Return the (X, Y) coordinate for the center point of the cell that contains the specified text.  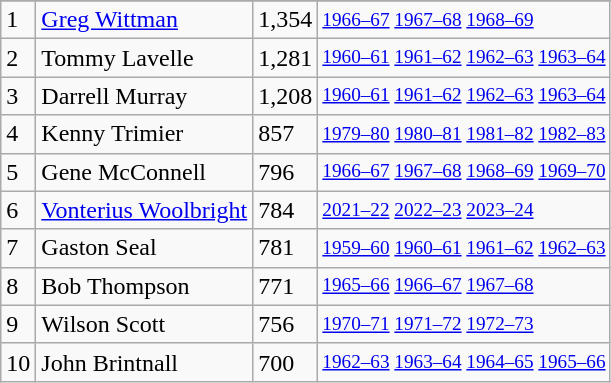
John Brintnall (144, 362)
7 (18, 248)
756 (286, 324)
796 (286, 172)
4 (18, 134)
1966–67 1967–68 1968–69 1969–70 (464, 172)
Gene McConnell (144, 172)
1,281 (286, 58)
857 (286, 134)
Gaston Seal (144, 248)
Kenny Trimier (144, 134)
Wilson Scott (144, 324)
700 (286, 362)
2021–22 2022–23 2023–24 (464, 210)
8 (18, 286)
2 (18, 58)
Greg Wittman (144, 20)
781 (286, 248)
1,208 (286, 96)
1,354 (286, 20)
784 (286, 210)
3 (18, 96)
Bob Thompson (144, 286)
Vonterius Woolbright (144, 210)
10 (18, 362)
Darrell Murray (144, 96)
1970–71 1971–72 1972–73 (464, 324)
771 (286, 286)
1 (18, 20)
1962–63 1963–64 1964–65 1965–66 (464, 362)
1965–66 1966–67 1967–68 (464, 286)
9 (18, 324)
1979–80 1980–81 1981–82 1982–83 (464, 134)
5 (18, 172)
1966–67 1967–68 1968–69 (464, 20)
6 (18, 210)
1959–60 1960–61 1961–62 1962–63 (464, 248)
Tommy Lavelle (144, 58)
